Return the (X, Y) coordinate for the center point of the cell that contains the specified text.  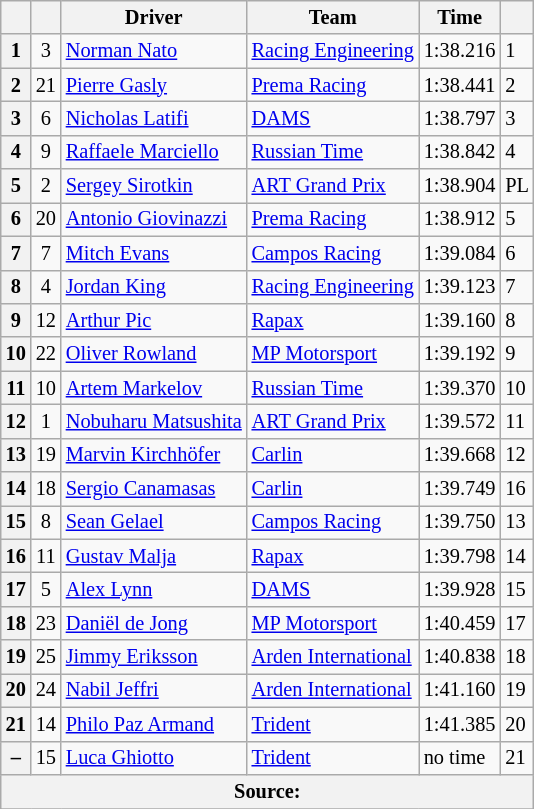
Oliver Rowland (154, 354)
1:39.123 (460, 287)
1:39.750 (460, 522)
1:38.912 (460, 219)
Mitch Evans (154, 253)
Gustav Malja (154, 556)
Luca Ghiotto (154, 758)
22 (46, 354)
1:38.216 (460, 51)
1:39.798 (460, 556)
1:41.160 (460, 690)
Team (333, 17)
1:38.797 (460, 118)
Source: (268, 791)
1:39.160 (460, 320)
Time (460, 17)
Norman Nato (154, 51)
Philo Paz Armand (154, 724)
1:39.084 (460, 253)
1:38.904 (460, 186)
Antonio Giovinazzi (154, 219)
1:38.842 (460, 152)
1:39.928 (460, 589)
Nabil Jeffri (154, 690)
Jordan King (154, 287)
24 (46, 690)
Alex Lynn (154, 589)
1:39.749 (460, 489)
Artem Markelov (154, 388)
1:41.385 (460, 724)
Sean Gelael (154, 522)
Sergey Sirotkin (154, 186)
1:40.838 (460, 657)
Nobuharu Matsushita (154, 421)
Raffaele Marciello (154, 152)
1:39.572 (460, 421)
1:39.192 (460, 354)
25 (46, 657)
Driver (154, 17)
1:40.459 (460, 623)
Marvin Kirchhöfer (154, 455)
– (16, 758)
Pierre Gasly (154, 85)
1:39.668 (460, 455)
Arthur Pic (154, 320)
1:39.370 (460, 388)
Sergio Canamasas (154, 489)
23 (46, 623)
Nicholas Latifi (154, 118)
Daniël de Jong (154, 623)
PL (516, 186)
no time (460, 758)
1:38.441 (460, 85)
Jimmy Eriksson (154, 657)
